Locate the cell with the specified text and output its [X, Y] center coordinate. 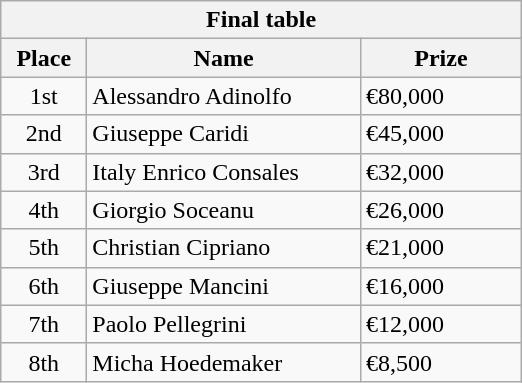
Italy Enrico Consales [224, 172]
€16,000 [440, 286]
Micha Hoedemaker [224, 362]
Giuseppe Mancini [224, 286]
1st [44, 96]
€26,000 [440, 210]
€32,000 [440, 172]
7th [44, 324]
5th [44, 248]
Giorgio Soceanu [224, 210]
Prize [440, 58]
6th [44, 286]
8th [44, 362]
€80,000 [440, 96]
€21,000 [440, 248]
€12,000 [440, 324]
Final table [262, 20]
€45,000 [440, 134]
Paolo Pellegrini [224, 324]
2nd [44, 134]
Christian Cipriano [224, 248]
Place [44, 58]
Name [224, 58]
€8,500 [440, 362]
4th [44, 210]
3rd [44, 172]
Giuseppe Caridi [224, 134]
Alessandro Adinolfo [224, 96]
